Search for the cell housing the specified text and yield its (x, y) center coordinate. 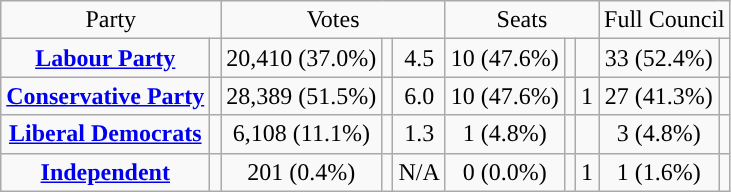
1 (1.6%) (658, 172)
6,108 (11.1%) (302, 134)
Conservative Party (106, 96)
N/A (419, 172)
33 (52.4%) (658, 58)
28,389 (51.5%) (302, 96)
20,410 (37.0%) (302, 58)
Seats (522, 20)
Party (111, 20)
Liberal Democrats (106, 134)
27 (41.3%) (658, 96)
1 (4.8%) (504, 134)
Full Council (664, 20)
0 (0.0%) (504, 172)
4.5 (419, 58)
3 (4.8%) (658, 134)
Independent (106, 172)
1.3 (419, 134)
Votes (334, 20)
201 (0.4%) (302, 172)
6.0 (419, 96)
Labour Party (106, 58)
